Return the [X, Y] coordinate for the center point of the cell that contains the specified text.  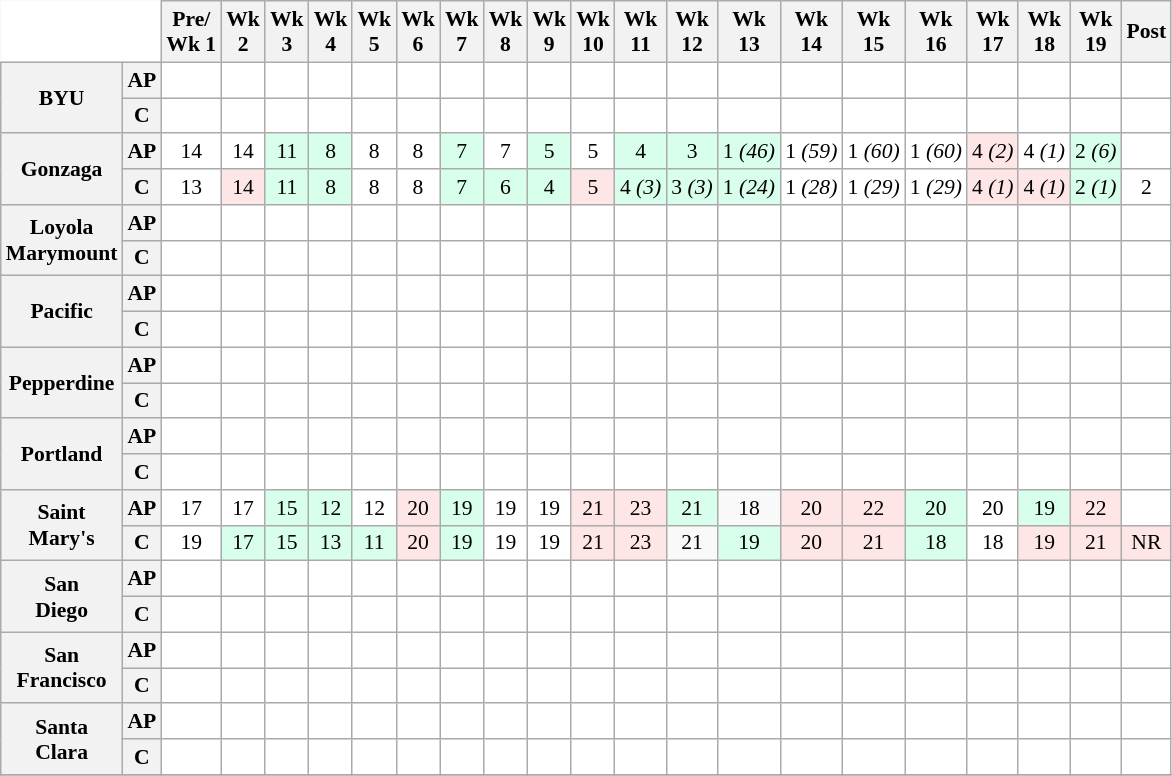
Wk16 [936, 32]
Wk19 [1096, 32]
1 (28) [811, 187]
Wk15 [873, 32]
Wk18 [1044, 32]
Wk7 [462, 32]
Wk4 [331, 32]
2 (1) [1096, 187]
SaintMary's [62, 526]
Post [1146, 32]
Wk11 [640, 32]
Wk12 [692, 32]
3 (3) [692, 187]
Wk5 [374, 32]
SantaClara [62, 740]
Wk9 [549, 32]
1 (59) [811, 152]
SanDiego [62, 596]
LoyolaMarymount [62, 240]
Pepperdine [62, 382]
Wk14 [811, 32]
Wk13 [749, 32]
2 (6) [1096, 152]
BYU [62, 98]
2 [1146, 187]
Wk10 [593, 32]
SanFrancisco [62, 668]
Portland [62, 454]
1 (46) [749, 152]
6 [506, 187]
Wk3 [287, 32]
4 (3) [640, 187]
1 (24) [749, 187]
Wk6 [418, 32]
Pre/Wk 1 [191, 32]
4 (2) [992, 152]
Wk8 [506, 32]
Pacific [62, 312]
Gonzaga [62, 170]
Wk2 [243, 32]
3 [692, 152]
Wk17 [992, 32]
NR [1146, 543]
